Capture the cell that displays the provided text and extract its (x, y) central coordinate. 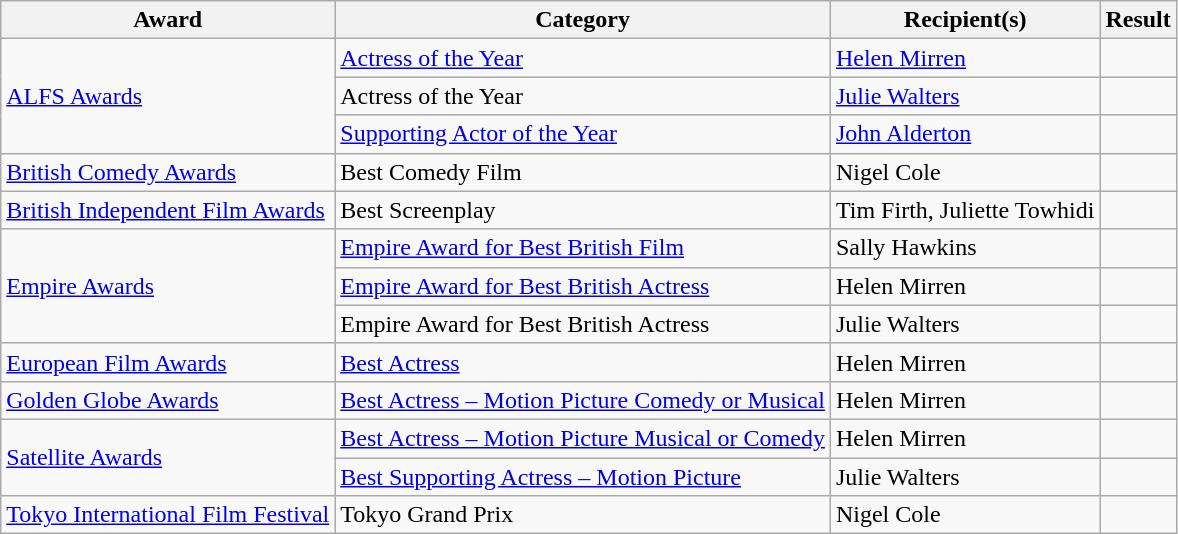
Golden Globe Awards (168, 400)
Empire Awards (168, 286)
British Independent Film Awards (168, 210)
Satellite Awards (168, 457)
British Comedy Awards (168, 172)
Best Actress (583, 362)
Supporting Actor of the Year (583, 134)
Best Actress – Motion Picture Comedy or Musical (583, 400)
Best Screenplay (583, 210)
Result (1138, 20)
ALFS Awards (168, 96)
Best Supporting Actress – Motion Picture (583, 477)
John Alderton (964, 134)
Award (168, 20)
Tim Firth, Juliette Towhidi (964, 210)
Empire Award for Best British Film (583, 248)
Recipient(s) (964, 20)
Category (583, 20)
Tokyo Grand Prix (583, 515)
Best Actress – Motion Picture Musical or Comedy (583, 438)
European Film Awards (168, 362)
Tokyo International Film Festival (168, 515)
Best Comedy Film (583, 172)
Sally Hawkins (964, 248)
